Return [x, y] of the center of cell containing provided text 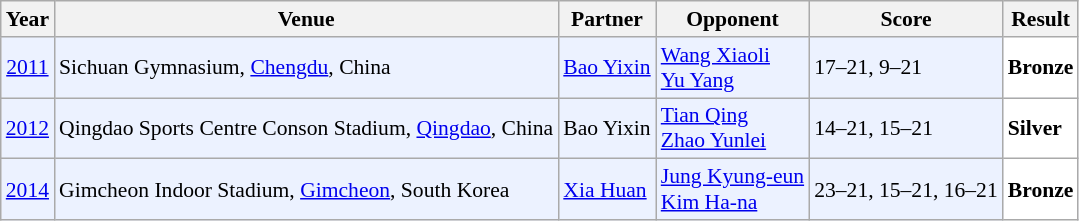
Score [906, 19]
Result [1041, 19]
Qingdao Sports Centre Conson Stadium, Qingdao, China [306, 128]
Silver [1041, 128]
Year [28, 19]
2011 [28, 68]
Wang Xiaoli Yu Yang [732, 68]
17–21, 9–21 [906, 68]
Tian Qing Zhao Yunlei [732, 128]
Xia Huan [606, 190]
Partner [606, 19]
Opponent [732, 19]
2012 [28, 128]
14–21, 15–21 [906, 128]
Gimcheon Indoor Stadium, Gimcheon, South Korea [306, 190]
2014 [28, 190]
Sichuan Gymnasium, Chengdu, China [306, 68]
Jung Kyung-eun Kim Ha-na [732, 190]
Venue [306, 19]
23–21, 15–21, 16–21 [906, 190]
